Return the (x, y) coordinate for the center point of the cell that contains the specified text.  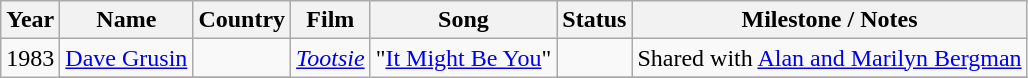
Country (242, 20)
1983 (30, 58)
Status (594, 20)
Tootsie (331, 58)
Name (126, 20)
Milestone / Notes (830, 20)
"It Might Be You" (464, 58)
Dave Grusin (126, 58)
Film (331, 20)
Shared with Alan and Marilyn Bergman (830, 58)
Song (464, 20)
Year (30, 20)
